Identify which cell holds the provided text, then report its (x, y) central coordinate. 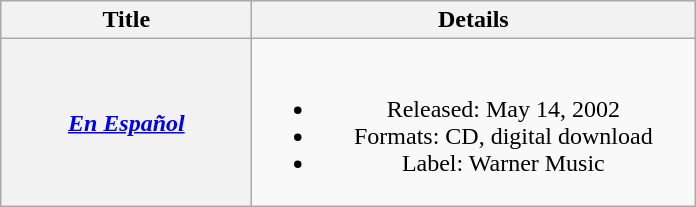
Released: May 14, 2002Formats: CD, digital downloadLabel: Warner Music (474, 122)
Details (474, 20)
Title (126, 20)
En Español (126, 122)
